Return the [X, Y] coordinate for the center point of the cell that contains the specified text.  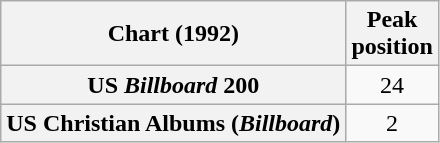
2 [392, 123]
US Billboard 200 [174, 85]
Peakposition [392, 34]
24 [392, 85]
US Christian Albums (Billboard) [174, 123]
Chart (1992) [174, 34]
